Pinpoint the cell where the given text exists, returning its [X, Y] midpoint coordinate. 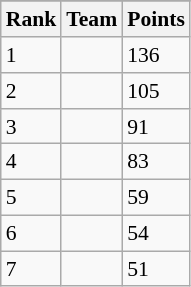
Points [156, 19]
105 [156, 91]
Team [92, 19]
59 [156, 197]
51 [156, 269]
5 [32, 197]
54 [156, 233]
1 [32, 55]
4 [32, 162]
Rank [32, 19]
7 [32, 269]
136 [156, 55]
2 [32, 91]
91 [156, 126]
83 [156, 162]
3 [32, 126]
6 [32, 233]
